Extract the (x, y) coordinate from the center of the cell holding the provided text.  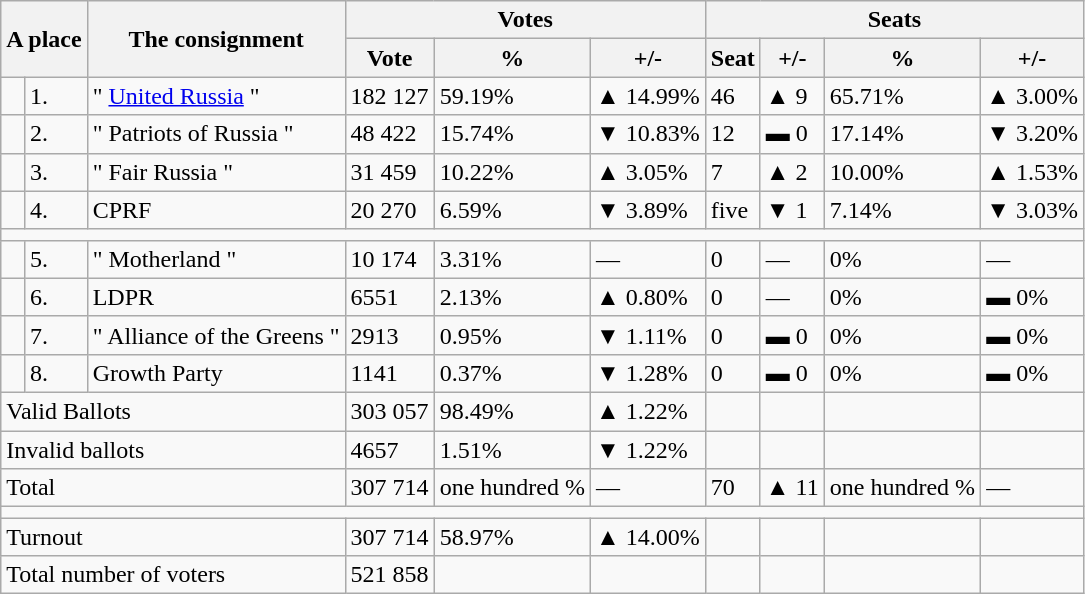
7 (732, 172)
The consignment (216, 39)
▲ 9 (792, 96)
▼ 1 (792, 210)
▼ 10.83% (648, 134)
1. (56, 96)
58.97% (512, 537)
1141 (390, 373)
4. (56, 210)
▲ 1.53% (1032, 172)
Valid Ballots (173, 411)
10.00% (902, 172)
▲ 1.22% (648, 411)
20 270 (390, 210)
6. (56, 297)
" Motherland " (216, 259)
Votes (525, 20)
10 174 (390, 259)
46 (732, 96)
Seat (732, 58)
1.51% (512, 449)
8. (56, 373)
Turnout (173, 537)
3. (56, 172)
521 858 (390, 575)
15.74% (512, 134)
2.13% (512, 297)
7. (56, 335)
6551 (390, 297)
▲ 2 (792, 172)
2. (56, 134)
▲ 11 (792, 488)
182 127 (390, 96)
" Alliance of the Greens " (216, 335)
▲ 0.80% (648, 297)
A place (44, 39)
12 (732, 134)
" Fair Russia " (216, 172)
0.37% (512, 373)
98.49% (512, 411)
65.71% (902, 96)
" Patriots of Russia " (216, 134)
▼ 1.11% (648, 335)
10.22% (512, 172)
59.19% (512, 96)
Total (173, 488)
Total number of voters (173, 575)
▼ 3.20% (1032, 134)
6.59% (512, 210)
▲ 14.99% (648, 96)
5. (56, 259)
five (732, 210)
4657 (390, 449)
▲ 14.00% (648, 537)
Growth Party (216, 373)
48 422 (390, 134)
▲ 3.00% (1032, 96)
▼ 3.03% (1032, 210)
" United Russia " (216, 96)
LDPR (216, 297)
▲ 3.05% (648, 172)
70 (732, 488)
Invalid ballots (173, 449)
3.31% (512, 259)
303 057 (390, 411)
2913 (390, 335)
▼ 1.28% (648, 373)
Seats (894, 20)
0.95% (512, 335)
17.14% (902, 134)
▼ 1.22% (648, 449)
Vote (390, 58)
CPRF (216, 210)
▼ 3.89% (648, 210)
31 459 (390, 172)
7.14% (902, 210)
